Capture the cell that displays the provided text and extract its (X, Y) central coordinate. 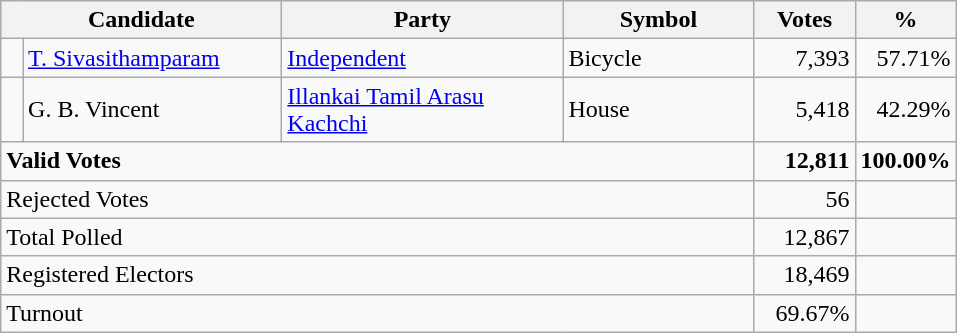
57.71% (906, 58)
G. B. Vincent (152, 110)
Bicycle (658, 58)
5,418 (804, 110)
T. Sivasithamparam (152, 58)
Symbol (658, 20)
Candidate (142, 20)
Turnout (378, 313)
69.67% (804, 313)
12,811 (804, 161)
56 (804, 199)
Independent (422, 58)
% (906, 20)
42.29% (906, 110)
12,867 (804, 237)
Party (422, 20)
Registered Electors (378, 275)
Valid Votes (378, 161)
18,469 (804, 275)
Illankai Tamil Arasu Kachchi (422, 110)
100.00% (906, 161)
7,393 (804, 58)
House (658, 110)
Total Polled (378, 237)
Rejected Votes (378, 199)
Votes (804, 20)
